Search for the cell housing the specified text and yield its [X, Y] center coordinate. 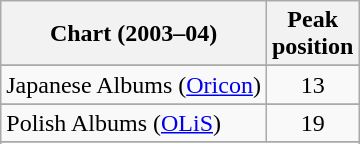
Peakposition [312, 34]
Chart (2003–04) [134, 34]
Japanese Albums (Oricon) [134, 85]
19 [312, 123]
13 [312, 85]
Polish Albums (OLiS) [134, 123]
